Determine the [X, Y] coordinate at the center of the cell enclosing the given text.  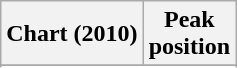
Peakposition [189, 34]
Chart (2010) [72, 34]
